Determine the (x, y) coordinate at the center of the cell enclosing the given text.  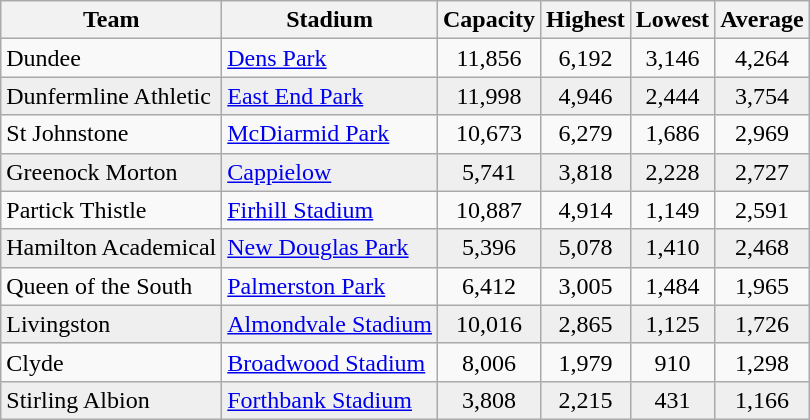
1,410 (672, 248)
3,808 (488, 400)
5,741 (488, 172)
Capacity (488, 20)
Dundee (112, 58)
Hamilton Academical (112, 248)
Team (112, 20)
1,484 (672, 286)
2,228 (672, 172)
3,005 (586, 286)
Clyde (112, 362)
2,969 (762, 134)
McDiarmid Park (330, 134)
6,192 (586, 58)
Stadium (330, 20)
2,444 (672, 96)
11,856 (488, 58)
4,946 (586, 96)
New Douglas Park (330, 248)
4,914 (586, 210)
3,818 (586, 172)
6,279 (586, 134)
6,412 (488, 286)
1,166 (762, 400)
Cappielow (330, 172)
East End Park (330, 96)
2,727 (762, 172)
Greenock Morton (112, 172)
5,396 (488, 248)
Dunfermline Athletic (112, 96)
Queen of the South (112, 286)
4,264 (762, 58)
Broadwood Stadium (330, 362)
1,726 (762, 324)
1,125 (672, 324)
Dens Park (330, 58)
910 (672, 362)
3,754 (762, 96)
1,965 (762, 286)
Average (762, 20)
Firhill Stadium (330, 210)
Almondvale Stadium (330, 324)
1,979 (586, 362)
3,146 (672, 58)
431 (672, 400)
Lowest (672, 20)
Forthbank Stadium (330, 400)
St Johnstone (112, 134)
Stirling Albion (112, 400)
10,887 (488, 210)
1,149 (672, 210)
Palmerston Park (330, 286)
Partick Thistle (112, 210)
2,591 (762, 210)
Livingston (112, 324)
1,686 (672, 134)
11,998 (488, 96)
2,215 (586, 400)
1,298 (762, 362)
5,078 (586, 248)
Highest (586, 20)
10,016 (488, 324)
2,865 (586, 324)
2,468 (762, 248)
8,006 (488, 362)
10,673 (488, 134)
